Capture the cell that displays the provided text and extract its [x, y] central coordinate. 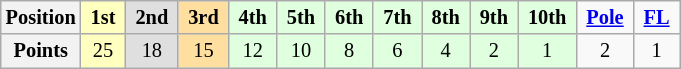
10 [301, 51]
7th [397, 17]
4th [253, 17]
6th [349, 17]
Pole [604, 17]
1st [104, 17]
12 [253, 51]
6 [397, 51]
5th [301, 17]
3rd [203, 17]
FL [657, 17]
Points [41, 51]
18 [152, 51]
9th [494, 17]
2nd [152, 17]
10th [547, 17]
8 [349, 51]
15 [203, 51]
8th [446, 17]
25 [104, 51]
Position [41, 17]
4 [446, 51]
